Return the [X, Y] coordinate for the center point of the cell that contains the specified text.  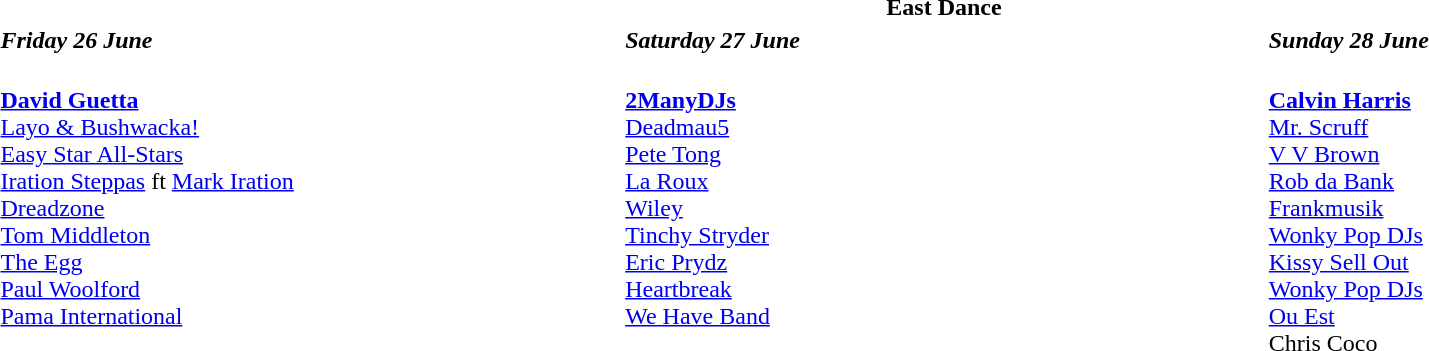
Saturday 27 June [944, 40]
